Capture the cell that displays the provided text and extract its [X, Y] central coordinate. 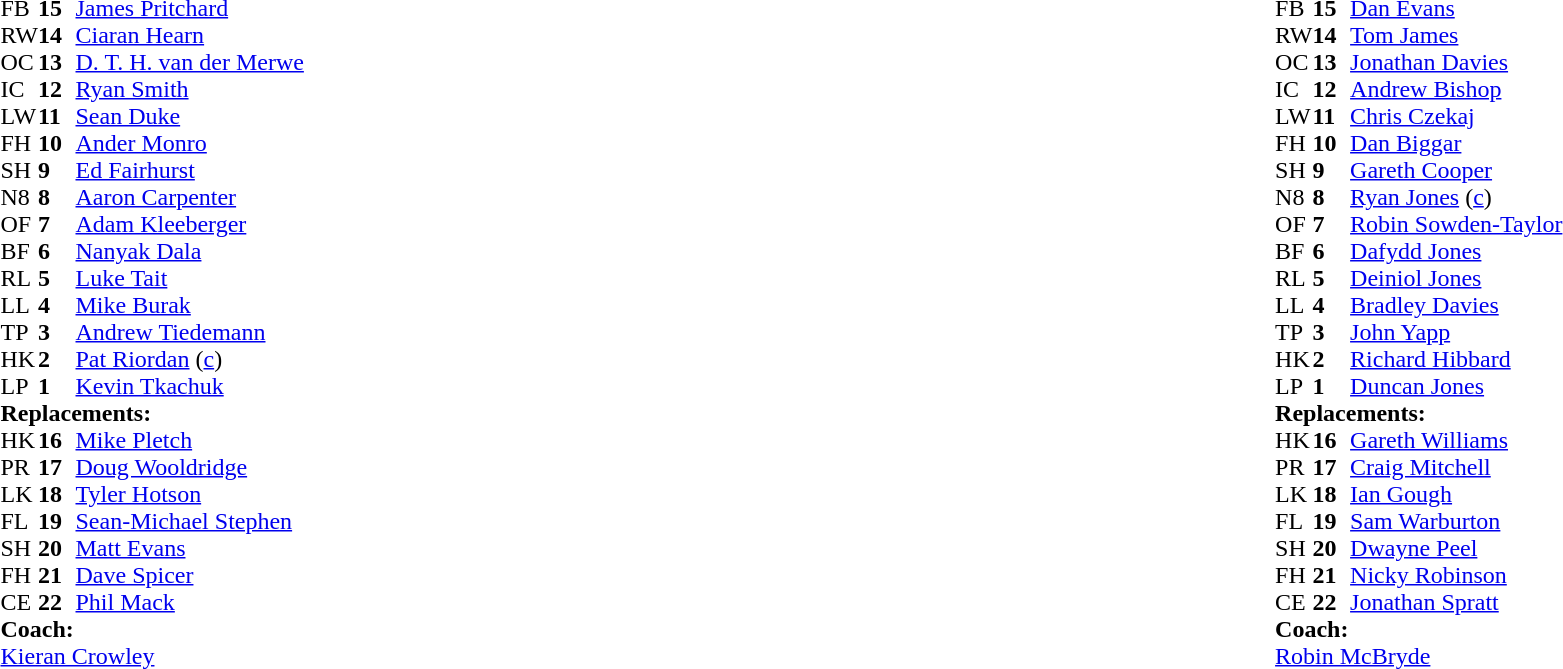
Doug Wooldridge [190, 468]
Nicky Robinson [1456, 576]
John Yapp [1456, 332]
Adam Kleeberger [190, 224]
Ryan Jones (c) [1456, 198]
Phil Mack [190, 602]
Aaron Carpenter [190, 198]
Mike Burak [190, 306]
Dan Biggar [1456, 144]
Nanyak Dala [190, 252]
Andrew Bishop [1456, 90]
Mike Pletch [190, 440]
Ian Gough [1456, 494]
Duncan Jones [1456, 386]
Ed Fairhurst [190, 170]
Chris Czekaj [1456, 116]
Jonathan Davies [1456, 62]
Matt Evans [190, 548]
Ander Monro [190, 144]
Dwayne Peel [1456, 548]
Tyler Hotson [190, 494]
Richard Hibbard [1456, 360]
Dave Spicer [190, 576]
Ciaran Hearn [190, 36]
Andrew Tiedemann [190, 332]
Sean Duke [190, 116]
Tom James [1456, 36]
Robin McBryde [1418, 656]
Luke Tait [190, 278]
D. T. H. van der Merwe [190, 62]
Craig Mitchell [1456, 468]
Gareth Williams [1456, 440]
Deiniol Jones [1456, 278]
Kieran Crowley [152, 656]
Jonathan Spratt [1456, 602]
Gareth Cooper [1456, 170]
Kevin Tkachuk [190, 386]
Sam Warburton [1456, 522]
Dafydd Jones [1456, 252]
Bradley Davies [1456, 306]
Robin Sowden-Taylor [1456, 224]
Sean-Michael Stephen [190, 522]
Pat Riordan (c) [190, 360]
Ryan Smith [190, 90]
